Return the (x, y) coordinate for the center point of the cell that contains the specified text.  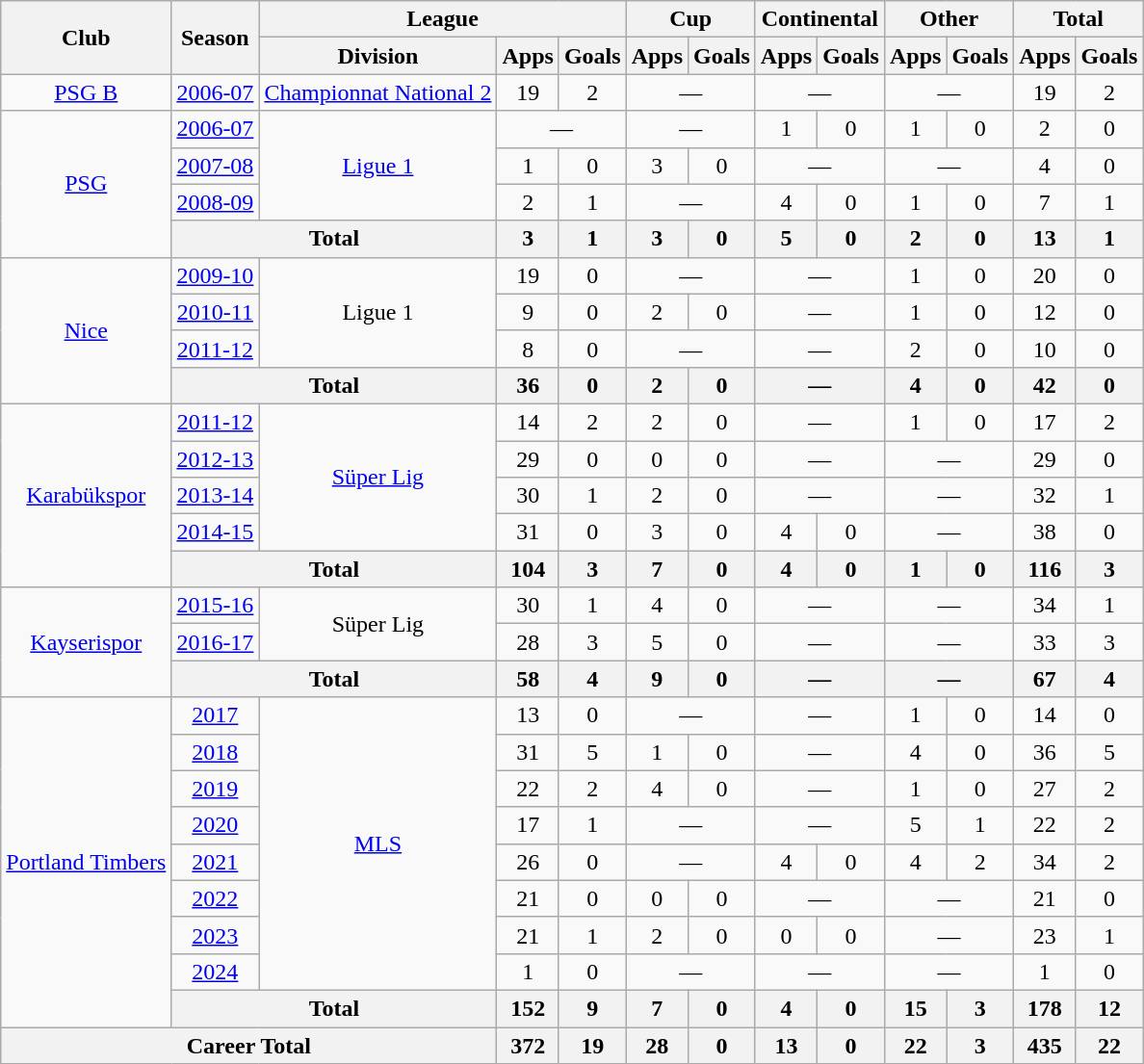
Division (377, 56)
104 (528, 569)
58 (528, 679)
Other (949, 19)
2019 (216, 789)
116 (1045, 569)
2024 (216, 972)
2017 (216, 715)
152 (528, 1008)
15 (915, 1008)
2022 (216, 898)
MLS (377, 843)
Kayserispor (87, 642)
2007-08 (216, 166)
435 (1045, 1045)
67 (1045, 679)
2008-09 (216, 202)
Karabükspor (87, 495)
20 (1045, 275)
2023 (216, 935)
PSG (87, 184)
Career Total (248, 1045)
2016-17 (216, 642)
Portland Timbers (87, 863)
Championnat National 2 (377, 92)
8 (528, 349)
178 (1045, 1008)
2010-11 (216, 312)
23 (1045, 935)
2020 (216, 825)
Season (216, 38)
2015-16 (216, 606)
Club (87, 38)
372 (528, 1045)
2012-13 (216, 459)
10 (1045, 349)
League (443, 19)
Continental (819, 19)
26 (528, 862)
32 (1045, 496)
Cup (690, 19)
2018 (216, 752)
42 (1045, 385)
2021 (216, 862)
Nice (87, 330)
33 (1045, 642)
PSG B (87, 92)
2009-10 (216, 275)
38 (1045, 532)
2013-14 (216, 496)
27 (1045, 789)
2014-15 (216, 532)
